Output the (x, y) coordinate of the center of the cell containing the given text.  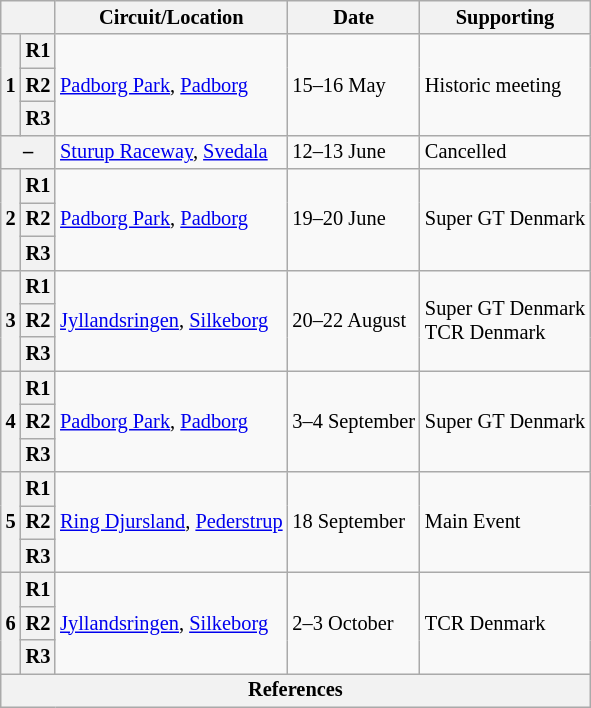
Ring Djursland, Pederstrup (171, 522)
12–13 June (354, 152)
Date (354, 17)
2 (11, 220)
Supporting (505, 17)
References (296, 690)
6 (11, 622)
2–3 October (354, 622)
18 September (354, 522)
4 (11, 422)
5 (11, 522)
Sturup Raceway, Svedala (171, 152)
Super GT DenmarkTCR Denmark (505, 320)
19–20 June (354, 220)
Main Event (505, 522)
Cancelled (505, 152)
– (28, 152)
Circuit/Location (171, 17)
Historic meeting (505, 84)
15–16 May (354, 84)
3–4 September (354, 422)
TCR Denmark (505, 622)
3 (11, 320)
1 (11, 84)
20–22 August (354, 320)
